From the cell containing the given text, extract its center point as (x, y) coordinate. 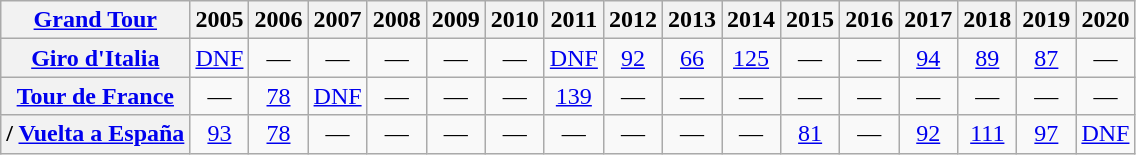
Giro d'Italia (96, 58)
Grand Tour (96, 20)
2008 (396, 20)
2007 (338, 20)
2005 (220, 20)
2010 (514, 20)
89 (988, 58)
2013 (692, 20)
125 (752, 58)
93 (220, 134)
2016 (870, 20)
Tour de France (96, 96)
94 (928, 58)
2006 (278, 20)
66 (692, 58)
2015 (810, 20)
111 (988, 134)
/ Vuelta a España (96, 134)
81 (810, 134)
97 (1046, 134)
2009 (456, 20)
2019 (1046, 20)
2017 (928, 20)
2012 (632, 20)
139 (574, 96)
2014 (752, 20)
2020 (1106, 20)
87 (1046, 58)
2011 (574, 20)
2018 (988, 20)
